Capture the cell that displays the provided text and extract its [X, Y] central coordinate. 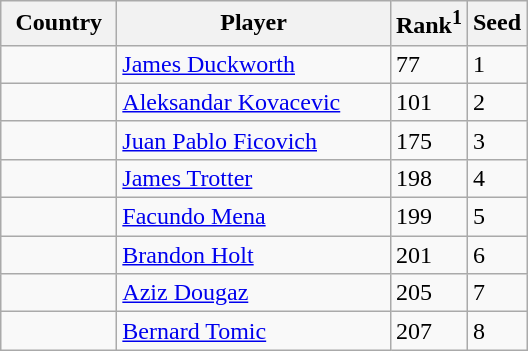
Seed [496, 24]
Aleksandar Kovacevic [254, 102]
Player [254, 24]
205 [428, 293]
Rank1 [428, 24]
Bernard Tomic [254, 331]
2 [496, 102]
207 [428, 331]
Aziz Dougaz [254, 293]
175 [428, 140]
198 [428, 178]
Juan Pablo Ficovich [254, 140]
James Duckworth [254, 64]
7 [496, 293]
Brandon Holt [254, 255]
101 [428, 102]
4 [496, 178]
5 [496, 217]
6 [496, 255]
8 [496, 331]
1 [496, 64]
201 [428, 255]
Facundo Mena [254, 217]
James Trotter [254, 178]
3 [496, 140]
Country [59, 24]
77 [428, 64]
199 [428, 217]
